Return the [X, Y] coordinate for the center point of the cell that contains the specified text.  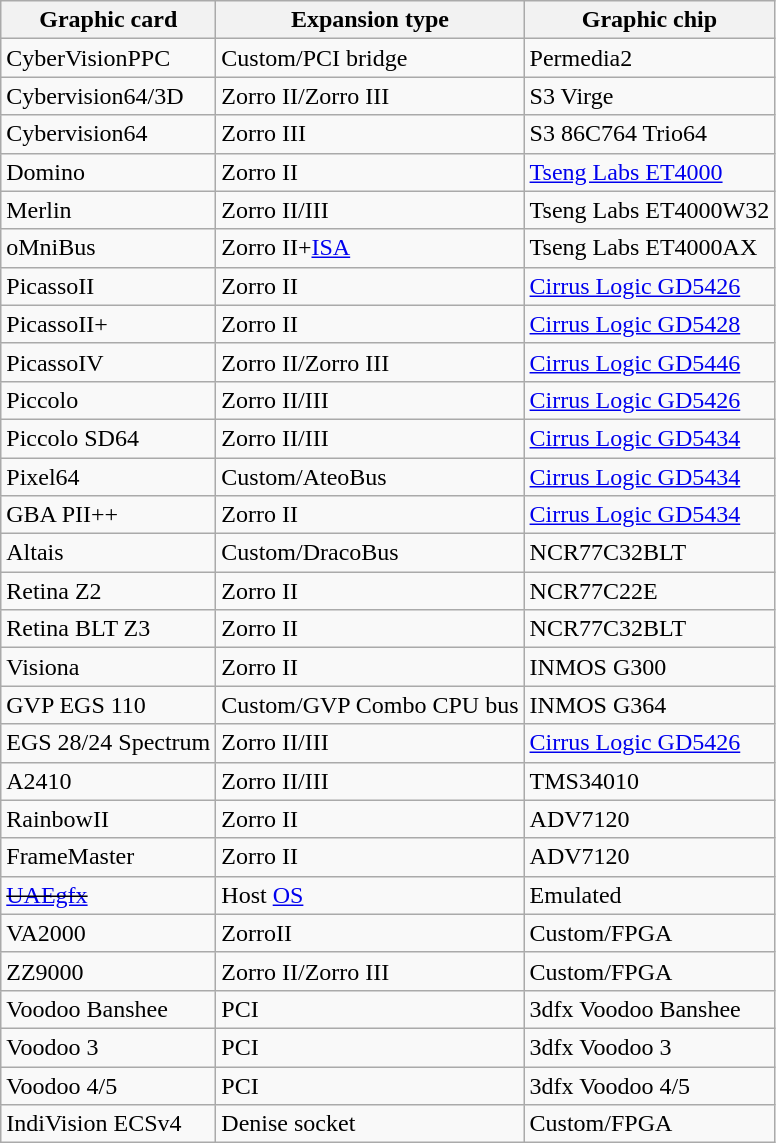
Graphic card [108, 20]
S3 86C764 Trio64 [650, 134]
GVP EGS 110 [108, 705]
Merlin [108, 210]
PicassoII+ [108, 324]
EGS 28/24 Spectrum [108, 743]
Domino [108, 172]
3dfx Voodoo Banshee [650, 1009]
INMOS G300 [650, 667]
TMS34010 [650, 781]
Cirrus Logic GD5428 [650, 324]
INMOS G364 [650, 705]
Custom/PCI bridge [370, 58]
Retina Z2 [108, 591]
Voodoo 4/5 [108, 1085]
Permedia2 [650, 58]
Retina BLT Z3 [108, 629]
IndiVision ECSv4 [108, 1124]
Tseng Labs ET4000AX [650, 248]
S3 Virge [650, 96]
Zorro II+ISA [370, 248]
Voodoo Banshee [108, 1009]
Tseng Labs ET4000W32 [650, 210]
GBA PII++ [108, 515]
Emulated [650, 895]
Custom/GVP Combo CPU bus [370, 705]
3dfx Voodoo 4/5 [650, 1085]
Voodoo 3 [108, 1047]
Piccolo SD64 [108, 438]
CyberVisionPPC [108, 58]
FrameMaster [108, 857]
ZorroII [370, 933]
Zorro III [370, 134]
PicassoIV [108, 362]
Graphic chip [650, 20]
NCR77C22E [650, 591]
Cirrus Logic GD5446 [650, 362]
Denise socket [370, 1124]
oMniBus [108, 248]
Tseng Labs ET4000 [650, 172]
Cybervision64/3D [108, 96]
UAEgfx [108, 895]
A2410 [108, 781]
ZZ9000 [108, 971]
Expansion type [370, 20]
PicassoII [108, 286]
VA2000 [108, 933]
Altais [108, 553]
Custom/DracoBus [370, 553]
Custom/AteoBus [370, 477]
Host OS [370, 895]
3dfx Voodoo 3 [650, 1047]
Visiona [108, 667]
Cybervision64 [108, 134]
Pixel64 [108, 477]
Piccolo [108, 400]
RainbowII [108, 819]
